Output the (X, Y) coordinate of the center of the cell containing the given text.  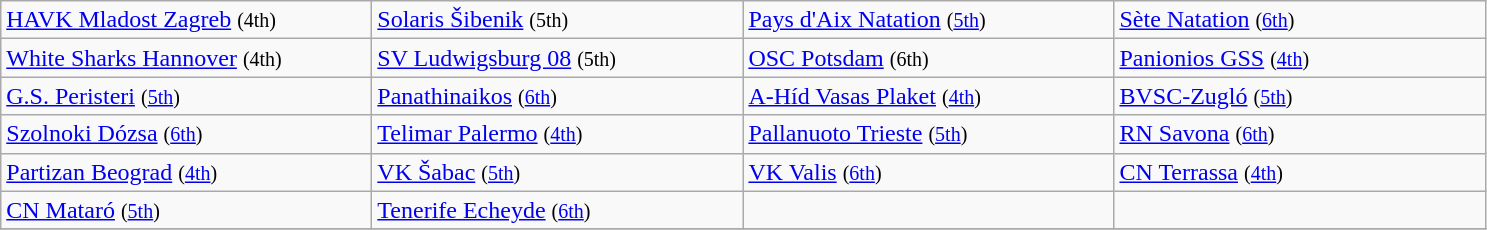
Telimar Palermo (4th) (558, 134)
G.S. Peristeri (5th) (186, 96)
Sète Natation (6th) (1300, 20)
CN Terrassa (4th) (1300, 172)
Pays d'Aix Natation (5th) (928, 20)
SV Ludwigsburg 08 (5th) (558, 58)
A-Híd Vasas Plaket (4th) (928, 96)
Pallanuoto Trieste (5th) (928, 134)
Szolnoki Dózsa (6th) (186, 134)
VK Valis (6th) (928, 172)
Panionios GSS (4th) (1300, 58)
CN Mataró (5th) (186, 210)
White Sharks Hannover (4th) (186, 58)
BVSC-Zugló (5th) (1300, 96)
OSC Potsdam (6th) (928, 58)
Solaris Šibenik (5th) (558, 20)
Partizan Beograd (4th) (186, 172)
HAVK Mladost Zagreb (4th) (186, 20)
Tenerife Echeyde (6th) (558, 210)
RN Savona (6th) (1300, 134)
Panathinaikos (6th) (558, 96)
VK Šabac (5th) (558, 172)
